Identify which cell holds the provided text, then report its (x, y) central coordinate. 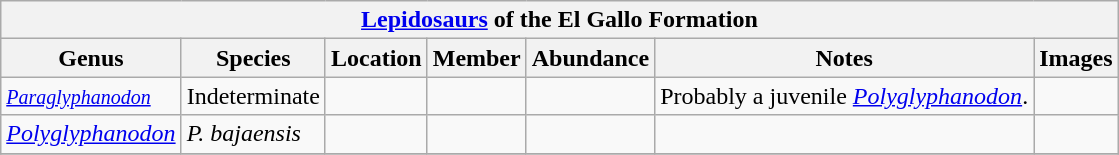
Paraglyphanodon (91, 96)
P. bajaensis (253, 134)
Probably a juvenile Polyglyphanodon. (844, 96)
Lepidosaurs of the El Gallo Formation (560, 20)
Indeterminate (253, 96)
Member (476, 58)
Polyglyphanodon (91, 134)
Location (376, 58)
Images (1076, 58)
Genus (91, 58)
Species (253, 58)
Abundance (590, 58)
Notes (844, 58)
